Output the (x, y) coordinate of the center of the cell containing the given text.  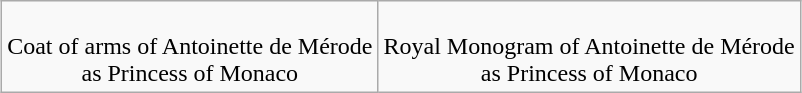
Royal Monogram of Antoinette de Mérodeas Princess of Monaco (589, 47)
Coat of arms of Antoinette de Mérodeas Princess of Monaco (190, 47)
